Detect which cell encompasses the target text, then output its (x, y) center coordinate. 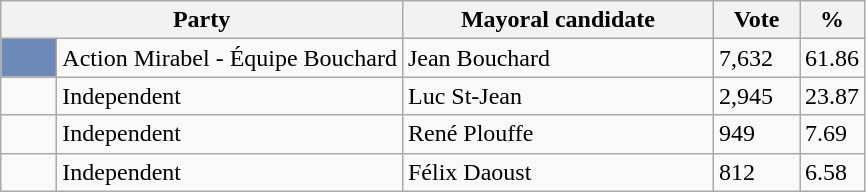
Mayoral candidate (558, 20)
% (832, 20)
Jean Bouchard (558, 58)
2,945 (757, 96)
Party (202, 20)
7,632 (757, 58)
7.69 (832, 134)
23.87 (832, 96)
Luc St-Jean (558, 96)
812 (757, 172)
61.86 (832, 58)
Vote (757, 20)
René Plouffe (558, 134)
Félix Daoust (558, 172)
6.58 (832, 172)
Action Mirabel - Équipe Bouchard (230, 58)
949 (757, 134)
